Return the [x, y] coordinate for the center point of the cell that contains the specified text.  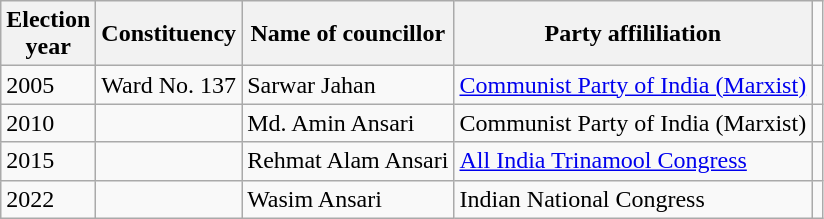
Rehmat Alam Ansari [348, 161]
2010 [48, 123]
Ward No. 137 [169, 85]
All India Trinamool Congress [633, 161]
2022 [48, 199]
Constituency [169, 34]
Indian National Congress [633, 199]
2005 [48, 85]
Md. Amin Ansari [348, 123]
Election year [48, 34]
Party affililiation [633, 34]
2015 [48, 161]
Sarwar Jahan [348, 85]
Name of councillor [348, 34]
Wasim Ansari [348, 199]
